Extract the [x, y] coordinate from the center of the cell holding the provided text.  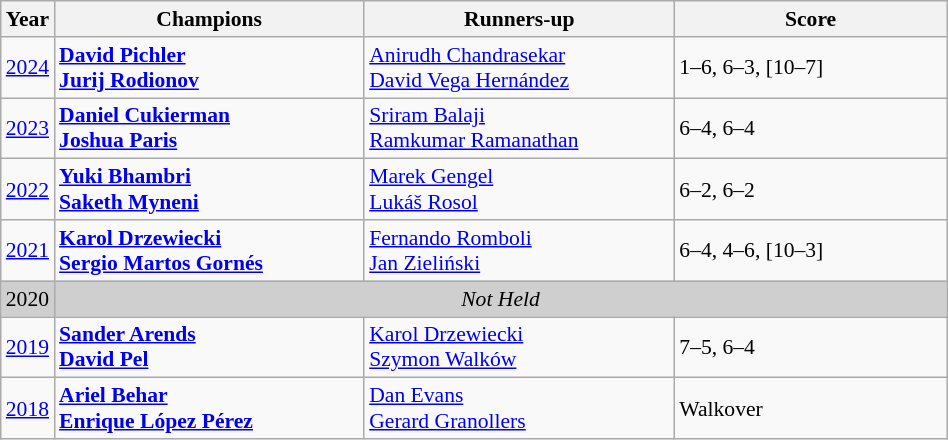
2021 [28, 250]
Year [28, 19]
Sander Arends David Pel [209, 348]
2020 [28, 299]
Karol Drzewiecki Szymon Walków [519, 348]
Sriram Balaji Ramkumar Ramanathan [519, 128]
Karol Drzewiecki Sergio Martos Gornés [209, 250]
Walkover [810, 408]
Daniel Cukierman Joshua Paris [209, 128]
6–4, 4–6, [10–3] [810, 250]
Marek Gengel Lukáš Rosol [519, 190]
Ariel Behar Enrique López Pérez [209, 408]
Champions [209, 19]
7–5, 6–4 [810, 348]
2023 [28, 128]
Yuki Bhambri Saketh Myneni [209, 190]
2022 [28, 190]
Not Held [500, 299]
6–2, 6–2 [810, 190]
Score [810, 19]
David Pichler Jurij Rodionov [209, 68]
2024 [28, 68]
Dan Evans Gerard Granollers [519, 408]
6–4, 6–4 [810, 128]
2018 [28, 408]
Runners-up [519, 19]
2019 [28, 348]
Anirudh Chandrasekar David Vega Hernández [519, 68]
Fernando Romboli Jan Zieliński [519, 250]
1–6, 6–3, [10–7] [810, 68]
